Find where the given text appears and provide that cell's center as (X, Y) coordinate. 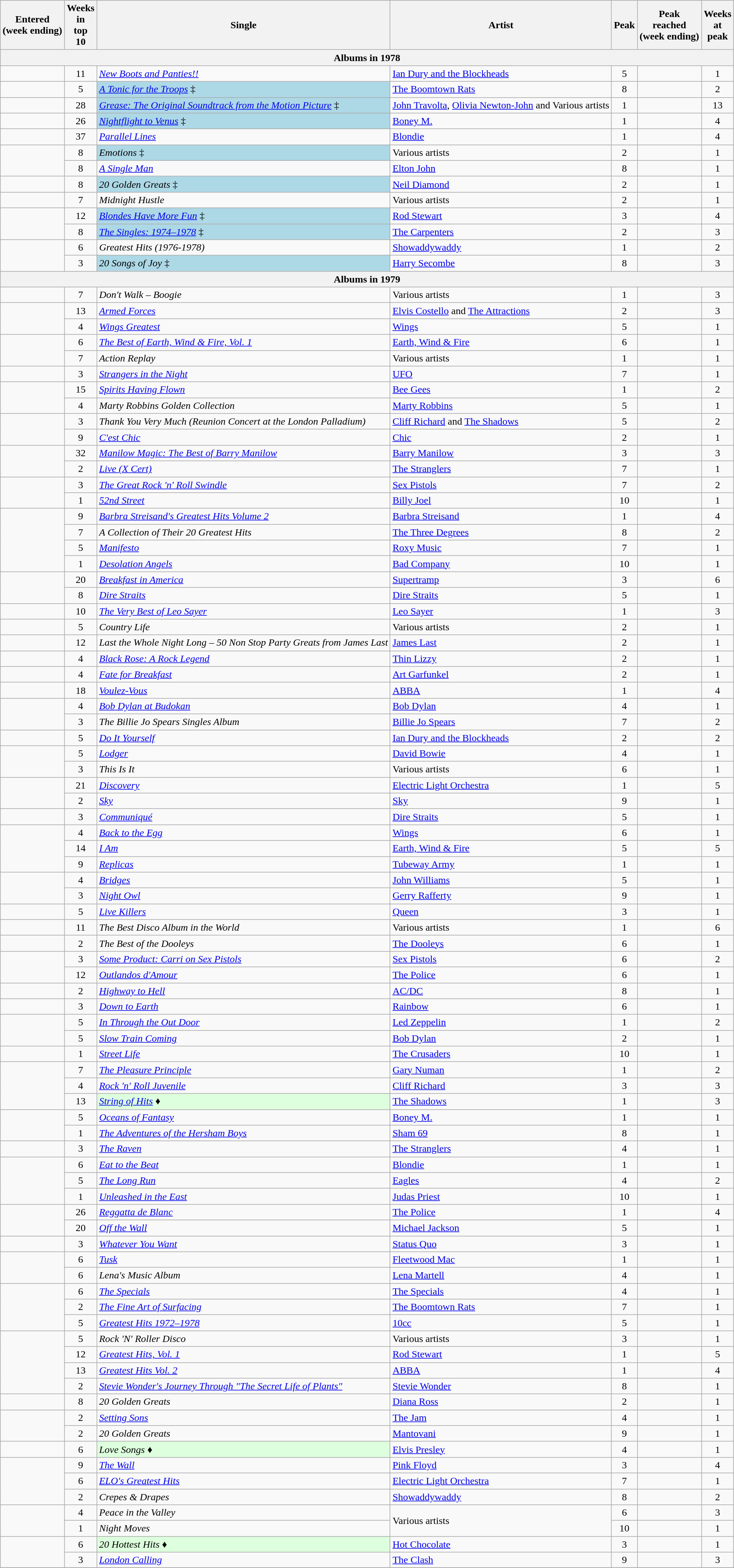
Fate for Breakfast (244, 674)
Oceans of Fantasy (244, 1117)
Gerry Rafferty (501, 896)
A Collection of Their 20 Greatest Hits (244, 532)
Greatest Hits, Vol. 1 (244, 1354)
London Calling (244, 1560)
18 (81, 690)
Greatest Hits 1972–1978 (244, 1323)
Night Moves (244, 1529)
Roxy Music (501, 548)
The Jam (501, 1418)
21 (81, 785)
The Great Rock 'n' Roll Swindle (244, 485)
Breakfast in America (244, 580)
15 (81, 390)
Love Songs ♦ (244, 1449)
Weeksintop10 (81, 25)
Rock 'n' Roll Juvenile (244, 1086)
This Is It (244, 769)
The Very Best of Leo Sayer (244, 611)
Stevie Wonder's Journey Through "The Secret Life of Plants" (244, 1386)
Queen (501, 912)
String of Hits ♦ (244, 1101)
10cc (501, 1323)
Street Life (244, 1054)
Eat to the Beat (244, 1165)
Art Garfunkel (501, 674)
Elvis Costello and The Attractions (501, 311)
New Boots and Panties!! (244, 74)
Peace in the Valley (244, 1513)
Grease: The Original Soundtrack from the Motion Picture ‡ (244, 105)
A Single Man (244, 168)
Barbra Streisand's Greatest Hits Volume 2 (244, 516)
Some Product: Carri on Sex Pistols (244, 959)
The Pleasure Principle (244, 1070)
Leo Sayer (501, 611)
Replicas (244, 864)
Outlandos d'Amour (244, 975)
Crepes & Drapes (244, 1497)
Barbra Streisand (501, 516)
Voulez-Vous (244, 690)
Cliff Richard (501, 1086)
Entered (week ending) (32, 25)
AC/DC (501, 991)
20 Golden Greats ‡ (244, 184)
Lodger (244, 754)
Action Replay (244, 358)
Do It Yourself (244, 737)
Midnight Hustle (244, 200)
Setting Sons (244, 1418)
The Raven (244, 1149)
The Best of Earth, Wind & Fire, Vol. 1 (244, 342)
Greatest Hits Vol. 2 (244, 1370)
Peakreached (week ending) (669, 25)
Thank You Very Much (Reunion Concert at the London Palladium) (244, 421)
37 (81, 137)
Whatever You Want (244, 1244)
Rock 'N' Roller Disco (244, 1339)
Desolation Angels (244, 564)
Tubeway Army (501, 864)
Live (X Cert) (244, 469)
Night Owl (244, 896)
Weeksatpeak (718, 25)
Strangers in the Night (244, 374)
Lena's Music Album (244, 1276)
28 (81, 105)
The Best Disco Album in the World (244, 927)
Stevie Wonder (501, 1386)
Peak (624, 25)
Albums in 1978 (367, 58)
Communiqué (244, 817)
14 (81, 848)
James Last (501, 643)
Rainbow (501, 1007)
Chic (501, 437)
Spirits Having Flown (244, 390)
Marty Robbins Golden Collection (244, 406)
The Singles: 1974–1978 ‡ (244, 231)
Parallel Lines (244, 137)
Mantovani (501, 1433)
Unleashed in the East (244, 1196)
Eagles (501, 1180)
Billy Joel (501, 501)
Don't Walk – Boogie (244, 295)
Albums in 1979 (367, 279)
Status Quo (501, 1244)
The Long Run (244, 1180)
Down to Earth (244, 1007)
The Shadows (501, 1101)
Armed Forces (244, 311)
Judas Priest (501, 1196)
Reggatta de Blanc (244, 1212)
John Williams (501, 880)
I Am (244, 848)
Artist (501, 25)
Pink Floyd (501, 1465)
The Carpenters (501, 231)
Michael Jackson (501, 1228)
Diana Ross (501, 1402)
Elvis Presley (501, 1449)
John Travolta, Olivia Newton-John and Various artists (501, 105)
Led Zeppelin (501, 1022)
Billie Jo Spears (501, 722)
32 (81, 453)
Marty Robbins (501, 406)
Bob Dylan at Budokan (244, 706)
Lena Martell (501, 1276)
20 Songs of Joy ‡ (244, 263)
Live Killers (244, 912)
Elton John (501, 168)
Cliff Richard and The Shadows (501, 421)
The Fine Art of Surfacing (244, 1307)
Manifesto (244, 548)
Black Rose: A Rock Legend (244, 659)
Hot Chocolate (501, 1544)
52nd Street (244, 501)
The Billie Jo Spears Singles Album (244, 722)
David Bowie (501, 754)
Emotions ‡ (244, 152)
The Wall (244, 1465)
Barry Manilow (501, 453)
Neil Diamond (501, 184)
UFO (501, 374)
Gary Numan (501, 1070)
Tusk (244, 1260)
Blondes Have More Fun ‡ (244, 216)
Single (244, 25)
Manilow Magic: The Best of Barry Manilow (244, 453)
ELO's Greatest Hits (244, 1481)
Harry Secombe (501, 263)
Off the Wall (244, 1228)
C'est Chic (244, 437)
20 Hottest Hits ♦ (244, 1544)
Highway to Hell (244, 991)
Bad Company (501, 564)
Greatest Hits (1976-1978) (244, 248)
Bridges (244, 880)
The Clash (501, 1560)
Fleetwood Mac (501, 1260)
The Dooleys (501, 943)
The Crusaders (501, 1054)
Wings Greatest (244, 327)
In Through the Out Door (244, 1022)
The Three Degrees (501, 532)
A Tonic for the Troops ‡ (244, 89)
Last the Whole Night Long – 50 Non Stop Party Greats from James Last (244, 643)
Supertramp (501, 580)
Slow Train Coming (244, 1038)
Discovery (244, 785)
The Best of the Dooleys (244, 943)
Back to the Egg (244, 833)
Sham 69 (501, 1133)
Bee Gees (501, 390)
Thin Lizzy (501, 659)
The Adventures of the Hersham Boys (244, 1133)
Nightflight to Venus ‡ (244, 121)
Country Life (244, 627)
